Identify which cell holds the provided text, then report its (X, Y) central coordinate. 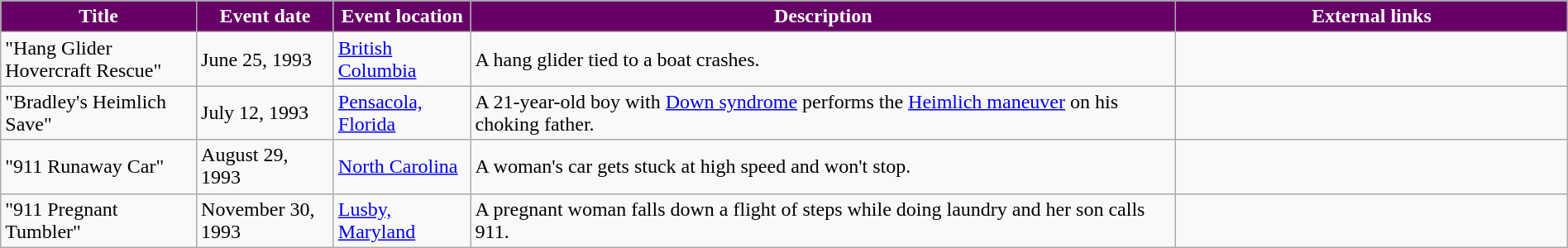
Pensacola, Florida (402, 112)
"Bradley's Heimlich Save" (99, 112)
British Columbia (402, 60)
August 29, 1993 (265, 167)
Description (824, 17)
Event location (402, 17)
November 30, 1993 (265, 220)
"911 Runaway Car" (99, 167)
External links (1372, 17)
"Hang Glider Hovercraft Rescue" (99, 60)
June 25, 1993 (265, 60)
Title (99, 17)
A pregnant woman falls down a flight of steps while doing laundry and her son calls 911. (824, 220)
July 12, 1993 (265, 112)
North Carolina (402, 167)
A woman's car gets stuck at high speed and won't stop. (824, 167)
A 21-year-old boy with Down syndrome performs the Heimlich maneuver on his choking father. (824, 112)
Event date (265, 17)
A hang glider tied to a boat crashes. (824, 60)
Lusby, Maryland (402, 220)
"911 Pregnant Tumbler" (99, 220)
